For the text-containing cell, return its midpoint in [X, Y] coordinate format. 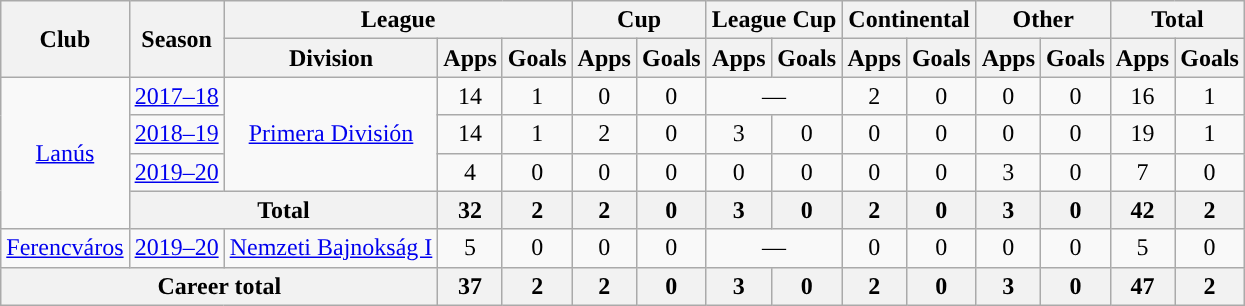
League Cup [774, 20]
Career total [220, 286]
Primera División [331, 134]
42 [1142, 210]
2017–18 [176, 96]
32 [470, 210]
7 [1142, 172]
Lanús [65, 153]
Club [65, 39]
League [398, 20]
37 [470, 286]
47 [1142, 286]
Continental [909, 20]
Nemzeti Bajnokság I [331, 248]
Cup [639, 20]
Other [1043, 20]
Season [176, 39]
2018–19 [176, 134]
Division [331, 58]
4 [470, 172]
19 [1142, 134]
16 [1142, 96]
Ferencváros [65, 248]
